Pinpoint the cell where the given text exists, returning its [X, Y] midpoint coordinate. 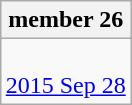
2015 Sep 28 [66, 72]
member 26 [66, 20]
